Output the (X, Y) coordinate of the center of the cell containing the given text.  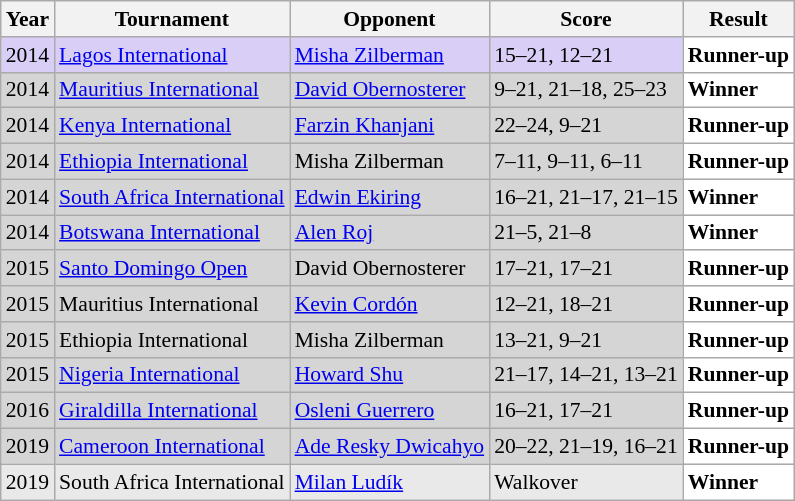
21–5, 21–8 (586, 233)
2016 (28, 411)
Result (738, 19)
20–22, 21–19, 16–21 (586, 447)
16–21, 17–21 (586, 411)
12–21, 18–21 (586, 304)
Nigeria International (172, 375)
Walkover (586, 482)
22–24, 9–21 (586, 126)
Lagos International (172, 55)
Year (28, 19)
Kenya International (172, 126)
15–21, 12–21 (586, 55)
Opponent (390, 19)
7–11, 9–11, 6–11 (586, 162)
Milan Ludík (390, 482)
Giraldilla International (172, 411)
Score (586, 19)
Farzin Khanjani (390, 126)
9–21, 21–18, 25–23 (586, 90)
13–21, 9–21 (586, 340)
17–21, 17–21 (586, 269)
Osleni Guerrero (390, 411)
Kevin Cordón (390, 304)
Ade Resky Dwicahyo (390, 447)
Alen Roj (390, 233)
Edwin Ekiring (390, 197)
Botswana International (172, 233)
Tournament (172, 19)
Howard Shu (390, 375)
21–17, 14–21, 13–21 (586, 375)
Cameroon International (172, 447)
Santo Domingo Open (172, 269)
16–21, 21–17, 21–15 (586, 197)
